Output the [X, Y] coordinate of the center of the cell containing the given text.  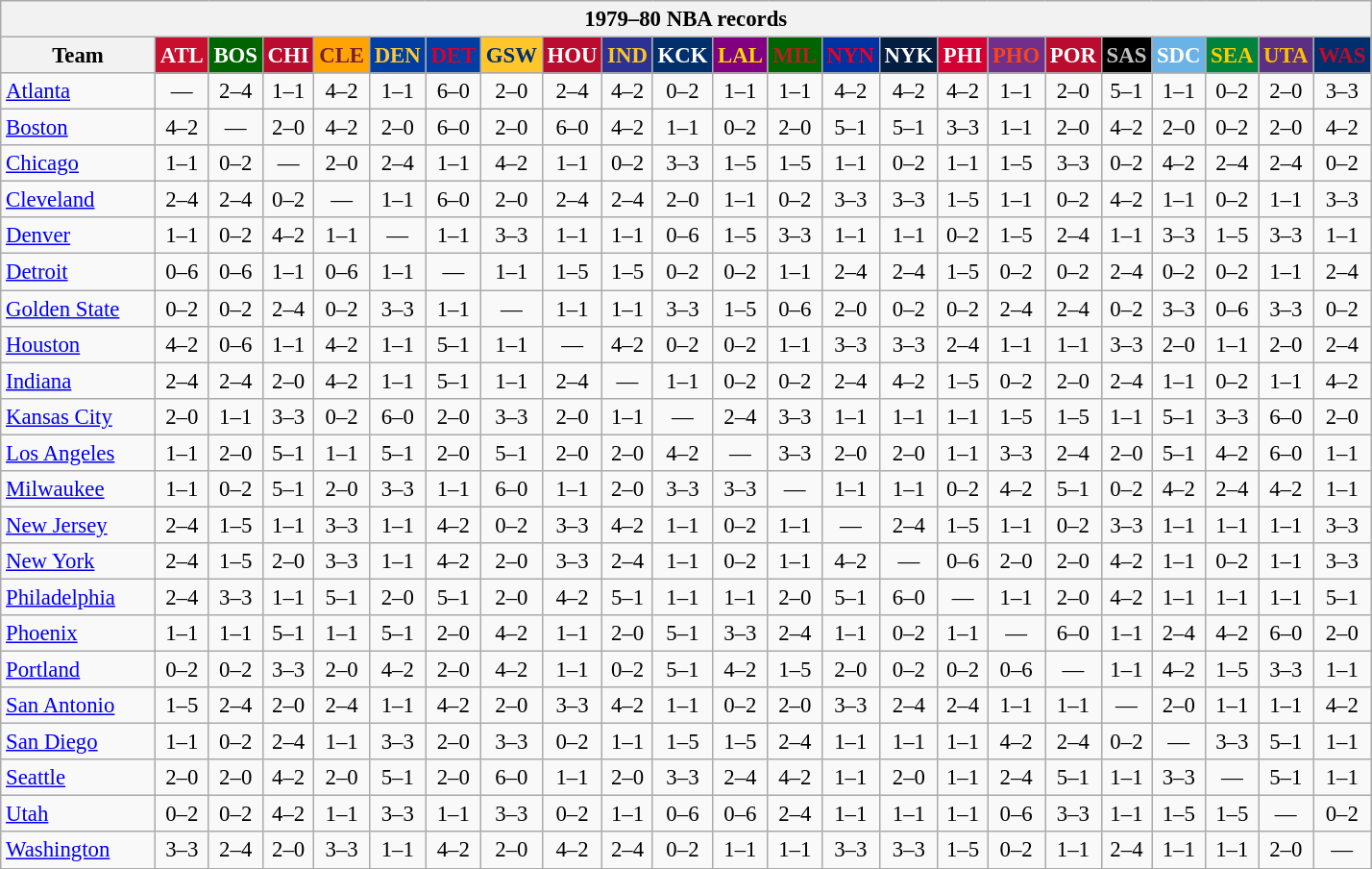
Los Angeles [79, 453]
Detroit [79, 272]
Kansas City [79, 416]
Milwaukee [79, 489]
Boston [79, 128]
New Jersey [79, 525]
San Diego [79, 742]
MIL [795, 56]
NYN [850, 56]
PHI [963, 56]
Team [79, 56]
HOU [573, 56]
Atlanta [79, 91]
Golden State [79, 309]
POR [1074, 56]
Denver [79, 236]
New York [79, 561]
KCK [682, 56]
DET [453, 56]
WAS [1342, 56]
Seattle [79, 778]
1979–80 NBA records [686, 19]
Phoenix [79, 633]
Utah [79, 814]
BOS [235, 56]
UTA [1286, 56]
Philadelphia [79, 597]
SDC [1179, 56]
GSW [512, 56]
Chicago [79, 163]
Indiana [79, 381]
San Antonio [79, 706]
PHO [1017, 56]
ATL [182, 56]
Houston [79, 344]
IND [627, 56]
SAS [1126, 56]
CLE [342, 56]
LAL [740, 56]
Cleveland [79, 200]
CHI [288, 56]
NYK [909, 56]
Washington [79, 851]
Portland [79, 670]
DEN [398, 56]
SEA [1232, 56]
